Scan for the cell matching the given text and deliver its [X, Y] coordinate at center. 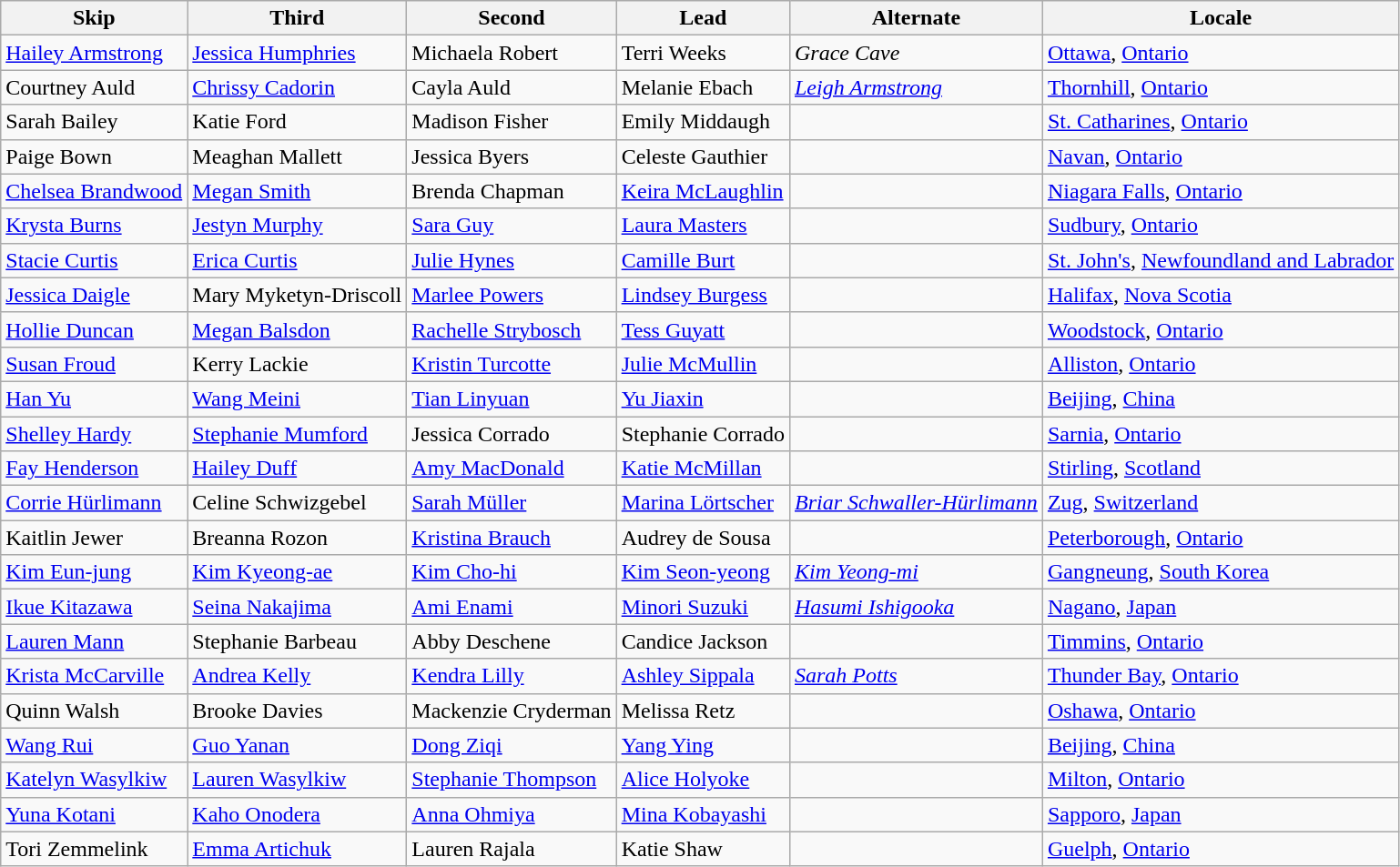
Zug, Switzerland [1220, 503]
Second [512, 18]
Thornhill, Ontario [1220, 87]
Kristina Brauch [512, 538]
Chelsea Brandwood [95, 191]
Jessica Corrado [512, 434]
Hailey Duff [297, 469]
Woodstock, Ontario [1220, 329]
Katelyn Wasylkiw [95, 780]
Sarah Müller [512, 503]
Locale [1220, 18]
Kim Cho-hi [512, 572]
Susan Froud [95, 364]
Erica Curtis [297, 260]
Thunder Bay, Ontario [1220, 676]
Rachelle Strybosch [512, 329]
Tian Linyuan [512, 398]
Megan Smith [297, 191]
Sarah Potts [916, 676]
Jessica Humphries [297, 53]
Brooke Davies [297, 711]
Julie McMullin [703, 364]
Stephanie Mumford [297, 434]
Yu Jiaxin [703, 398]
Seina Nakajima [297, 607]
Stacie Curtis [95, 260]
Sara Guy [512, 226]
Milton, Ontario [1220, 780]
Sarah Bailey [95, 122]
Kim Yeong-mi [916, 572]
Krysta Burns [95, 226]
Kim Kyeong-ae [297, 572]
Katie McMillan [703, 469]
Leigh Armstrong [916, 87]
Breanna Rozon [297, 538]
Yang Ying [703, 745]
Stephanie Barbeau [297, 641]
Lauren Rajala [512, 849]
Cayla Auld [512, 87]
Marina Lörtscher [703, 503]
Chrissy Cadorin [297, 87]
Guo Yanan [297, 745]
Ottawa, Ontario [1220, 53]
Abby Deschene [512, 641]
Jessica Byers [512, 156]
Candice Jackson [703, 641]
Niagara Falls, Ontario [1220, 191]
Audrey de Sousa [703, 538]
Brenda Chapman [512, 191]
Ami Enami [512, 607]
Melanie Ebach [703, 87]
Sarnia, Ontario [1220, 434]
Peterborough, Ontario [1220, 538]
Camille Burt [703, 260]
Fay Henderson [95, 469]
Mackenzie Cryderman [512, 711]
Stirling, Scotland [1220, 469]
Shelley Hardy [95, 434]
Emily Middaugh [703, 122]
Lindsey Burgess [703, 295]
Ashley Sippala [703, 676]
Hollie Duncan [95, 329]
St. Catharines, Ontario [1220, 122]
Briar Schwaller-Hürlimann [916, 503]
Wang Meini [297, 398]
Minori Suzuki [703, 607]
Amy MacDonald [512, 469]
Kendra Lilly [512, 676]
Krista McCarville [95, 676]
Skip [95, 18]
Kaho Onodera [297, 814]
Kaitlin Jewer [95, 538]
Grace Cave [916, 53]
Anna Ohmiya [512, 814]
Halifax, Nova Scotia [1220, 295]
Kerry Lackie [297, 364]
Emma Artichuk [297, 849]
Michaela Robert [512, 53]
Terri Weeks [703, 53]
Sudbury, Ontario [1220, 226]
Paige Bown [95, 156]
Alternate [916, 18]
Alliston, Ontario [1220, 364]
Stephanie Thompson [512, 780]
Melissa Retz [703, 711]
Dong Ziqi [512, 745]
Corrie Hürlimann [95, 503]
Oshawa, Ontario [1220, 711]
Guelph, Ontario [1220, 849]
Kim Seon-yeong [703, 572]
Stephanie Corrado [703, 434]
Lauren Wasylkiw [297, 780]
Kim Eun-jung [95, 572]
Mary Myketyn-Driscoll [297, 295]
Third [297, 18]
Lead [703, 18]
Han Yu [95, 398]
Yuna Kotani [95, 814]
Julie Hynes [512, 260]
Gangneung, South Korea [1220, 572]
Megan Balsdon [297, 329]
Keira McLaughlin [703, 191]
Lauren Mann [95, 641]
Celine Schwizgebel [297, 503]
Laura Masters [703, 226]
Celeste Gauthier [703, 156]
Hailey Armstrong [95, 53]
Katie Shaw [703, 849]
Courtney Auld [95, 87]
Marlee Powers [512, 295]
Nagano, Japan [1220, 607]
Kristin Turcotte [512, 364]
Meaghan Mallett [297, 156]
Mina Kobayashi [703, 814]
Andrea Kelly [297, 676]
Wang Rui [95, 745]
Jessica Daigle [95, 295]
Sapporo, Japan [1220, 814]
St. John's, Newfoundland and Labrador [1220, 260]
Katie Ford [297, 122]
Quinn Walsh [95, 711]
Timmins, Ontario [1220, 641]
Ikue Kitazawa [95, 607]
Tess Guyatt [703, 329]
Alice Holyoke [703, 780]
Hasumi Ishigooka [916, 607]
Navan, Ontario [1220, 156]
Tori Zemmelink [95, 849]
Madison Fisher [512, 122]
Jestyn Murphy [297, 226]
